Identify which cell holds the provided text, then report its (x, y) central coordinate. 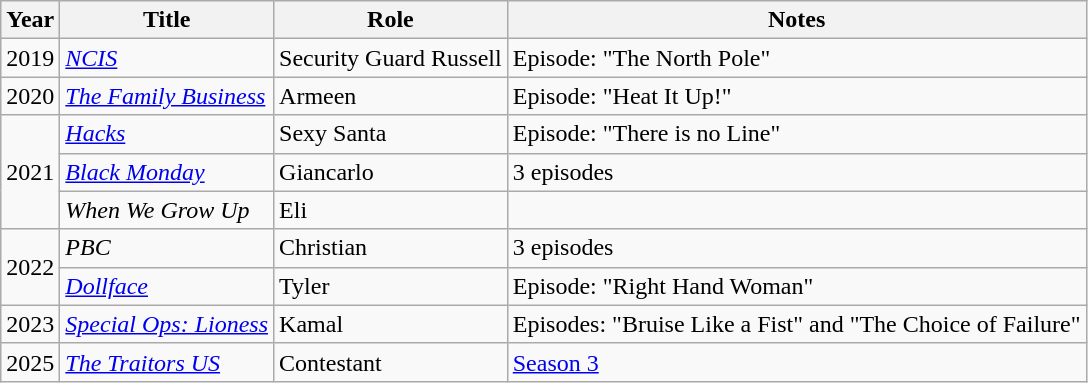
NCIS (167, 58)
Season 3 (796, 362)
Notes (796, 20)
2023 (30, 324)
Episode: "The North Pole" (796, 58)
Christian (391, 248)
Kamal (391, 324)
Black Monday (167, 172)
Special Ops: Lioness (167, 324)
Episode: "Right Hand Woman" (796, 286)
Giancarlo (391, 172)
When We Grow Up (167, 210)
Armeen (391, 96)
Eli (391, 210)
Dollface (167, 286)
2025 (30, 362)
PBC (167, 248)
Hacks (167, 134)
Year (30, 20)
The Family Business (167, 96)
Sexy Santa (391, 134)
2022 (30, 267)
Tyler (391, 286)
Role (391, 20)
Security Guard Russell (391, 58)
2019 (30, 58)
Title (167, 20)
2021 (30, 172)
2020 (30, 96)
Episode: "Heat It Up!" (796, 96)
Contestant (391, 362)
Episode: "There is no Line" (796, 134)
Episodes: "Bruise Like a Fist" and "The Choice of Failure" (796, 324)
The Traitors US (167, 362)
